Capture the cell that displays the provided text and extract its [X, Y] central coordinate. 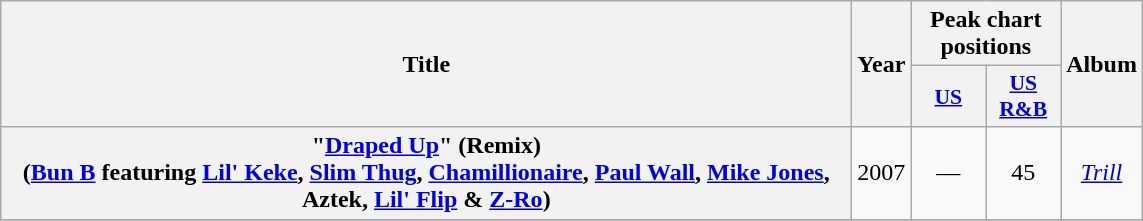
— [948, 173]
USR&B [1024, 96]
"Draped Up" (Remix)(Bun B featuring Lil' Keke, Slim Thug, Chamillionaire, Paul Wall, Mike Jones, Aztek, Lil' Flip & Z-Ro) [426, 173]
2007 [882, 173]
Album [1102, 64]
45 [1024, 173]
Trill [1102, 173]
Title [426, 64]
US [948, 96]
Peak chart positions [986, 34]
Year [882, 64]
